Provide the (X, Y) coordinate of the cell's center where the given text is located.  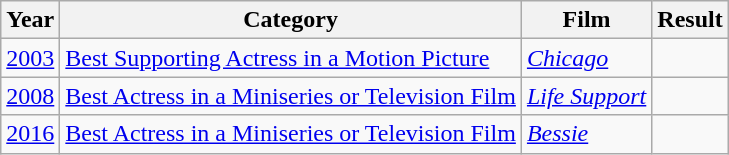
Category (291, 20)
Chicago (586, 58)
Result (690, 20)
2003 (30, 58)
2008 (30, 96)
Bessie (586, 134)
Film (586, 20)
Life Support (586, 96)
Year (30, 20)
Best Supporting Actress in a Motion Picture (291, 58)
2016 (30, 134)
